Capture the cell that displays the provided text and extract its [X, Y] central coordinate. 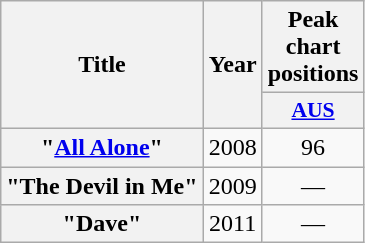
Title [102, 65]
2008 [232, 147]
Peak chart positions [313, 47]
"Dave" [102, 224]
Year [232, 65]
"The Devil in Me" [102, 185]
"All Alone" [102, 147]
2011 [232, 224]
96 [313, 147]
2009 [232, 185]
AUS [313, 111]
